From the cell containing the given text, extract its center point as [X, Y] coordinate. 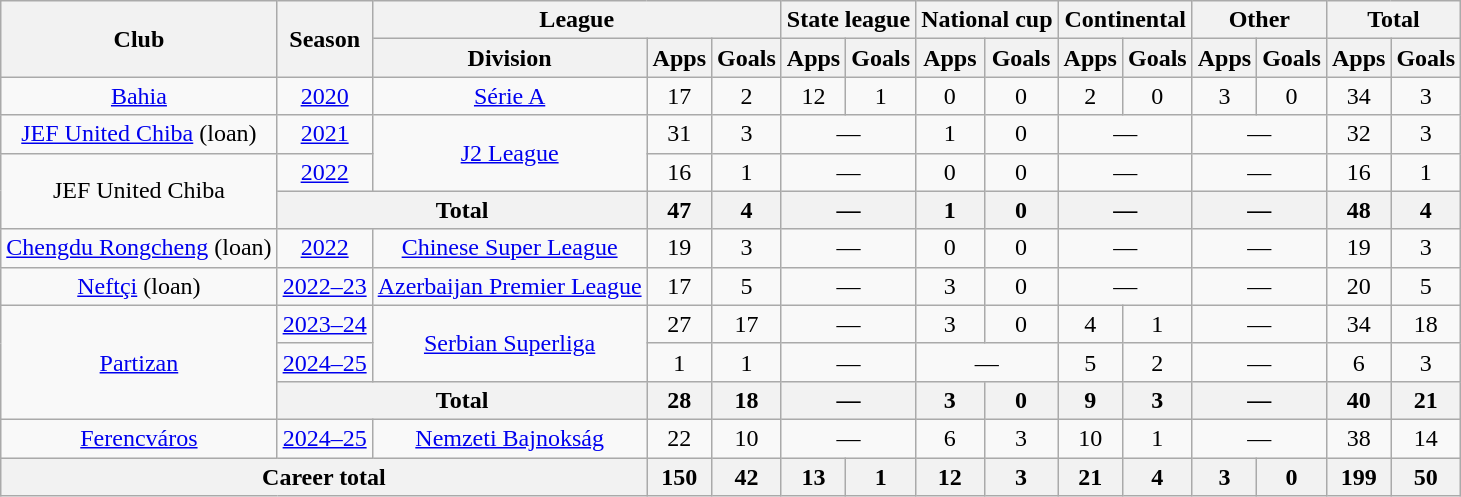
50 [1426, 477]
2022–23 [324, 286]
Chengdu Rongcheng (loan) [139, 248]
2020 [324, 96]
Bahia [139, 96]
Career total [324, 477]
47 [679, 210]
14 [1426, 438]
Club [139, 39]
40 [1358, 400]
Neftçi (loan) [139, 286]
Chinese Super League [510, 248]
2023–24 [324, 324]
JEF United Chiba (loan) [139, 134]
Partizan [139, 362]
Serbian Superliga [510, 343]
Ferencváros [139, 438]
48 [1358, 210]
20 [1358, 286]
Other [1259, 20]
JEF United Chiba [139, 191]
2021 [324, 134]
22 [679, 438]
Nemzeti Bajnokság [510, 438]
J2 League [510, 153]
42 [747, 477]
State league [848, 20]
38 [1358, 438]
13 [813, 477]
Série A [510, 96]
199 [1358, 477]
150 [679, 477]
9 [1090, 400]
32 [1358, 134]
League [576, 20]
31 [679, 134]
National cup [987, 20]
Season [324, 39]
Continental [1125, 20]
Azerbaijan Premier League [510, 286]
27 [679, 324]
Division [510, 58]
28 [679, 400]
